Output the [x, y] coordinate of the center of the cell containing the given text.  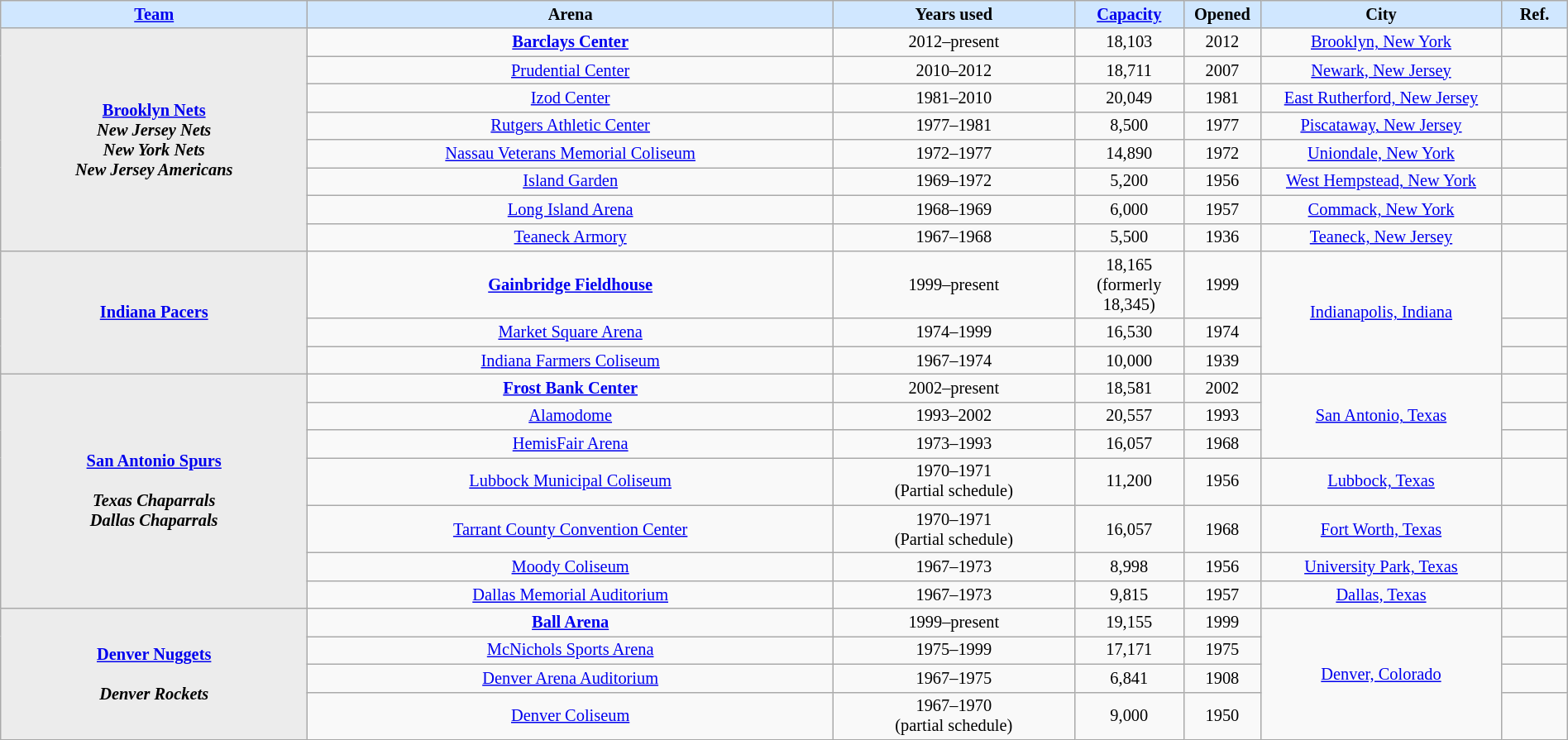
18,103 [1129, 42]
20,557 [1129, 416]
Brooklyn, New York [1381, 42]
Market Square Arena [571, 332]
Moody Coliseum [571, 566]
Ball Arena [571, 623]
Frost Bank Center [571, 388]
Indiana Farmers Coliseum [571, 360]
City [1381, 14]
University Park, Texas [1381, 566]
Denver Arena Auditorium [571, 678]
Arena [571, 14]
1972–1977 [954, 154]
1950 [1222, 716]
1973–1993 [954, 444]
Rutgers Athletic Center [571, 126]
1967–1975 [954, 678]
18,165 (formerly 18,345) [1129, 284]
Izod Center [571, 98]
1908 [1222, 678]
Denver NuggetsDenver Rockets [154, 675]
8,500 [1129, 126]
1981–2010 [954, 98]
Lubbock Municipal Coliseum [571, 481]
1936 [1222, 237]
Island Garden [571, 181]
14,890 [1129, 154]
2010–2012 [954, 70]
2012 [1222, 42]
17,171 [1129, 650]
18,581 [1129, 388]
1968–1969 [954, 209]
1939 [1222, 360]
Tarrant County Convention Center [571, 529]
East Rutherford, New Jersey [1381, 98]
8,998 [1129, 566]
6,841 [1129, 678]
Lubbock, Texas [1381, 481]
Commack, New York [1381, 209]
1974 [1222, 332]
Team [154, 14]
2012–present [954, 42]
19,155 [1129, 623]
West Hempstead, New York [1381, 181]
Fort Worth, Texas [1381, 529]
Opened [1222, 14]
1993–2002 [954, 416]
20,049 [1129, 98]
1967–1968 [954, 237]
1993 [1222, 416]
2007 [1222, 70]
1981 [1222, 98]
1974–1999 [954, 332]
9,815 [1129, 594]
San Antonio, Texas [1381, 415]
1972 [1222, 154]
16,530 [1129, 332]
Prudential Center [571, 70]
Years used [954, 14]
Newark, New Jersey [1381, 70]
Alamodome [571, 416]
5,500 [1129, 237]
Uniondale, New York [1381, 154]
5,200 [1129, 181]
Barclays Center [571, 42]
Teaneck Armory [571, 237]
Indiana Pacers [154, 313]
San Antonio SpursTexas Chaparrals Dallas Chaparrals [154, 491]
9,000 [1129, 716]
Brooklyn NetsNew Jersey NetsNew York NetsNew Jersey Americans [154, 139]
6,000 [1129, 209]
Dallas, Texas [1381, 594]
2002–present [954, 388]
1967–1974 [954, 360]
Dallas Memorial Auditorium [571, 594]
Indianapolis, Indiana [1381, 313]
Nassau Veterans Memorial Coliseum [571, 154]
Piscataway, New Jersey [1381, 126]
HemisFair Arena [571, 444]
1969–1972 [954, 181]
Ref. [1535, 14]
1977 [1222, 126]
1977–1981 [954, 126]
1975 [1222, 650]
1967–1970(partial schedule) [954, 716]
1975–1999 [954, 650]
Gainbridge Fieldhouse [571, 284]
Teaneck, New Jersey [1381, 237]
McNichols Sports Arena [571, 650]
2002 [1222, 388]
Denver Coliseum [571, 716]
Denver, Colorado [1381, 675]
18,711 [1129, 70]
Long Island Arena [571, 209]
11,200 [1129, 481]
10,000 [1129, 360]
Capacity [1129, 14]
